Pinpoint the cell where the given text exists, returning its (x, y) midpoint coordinate. 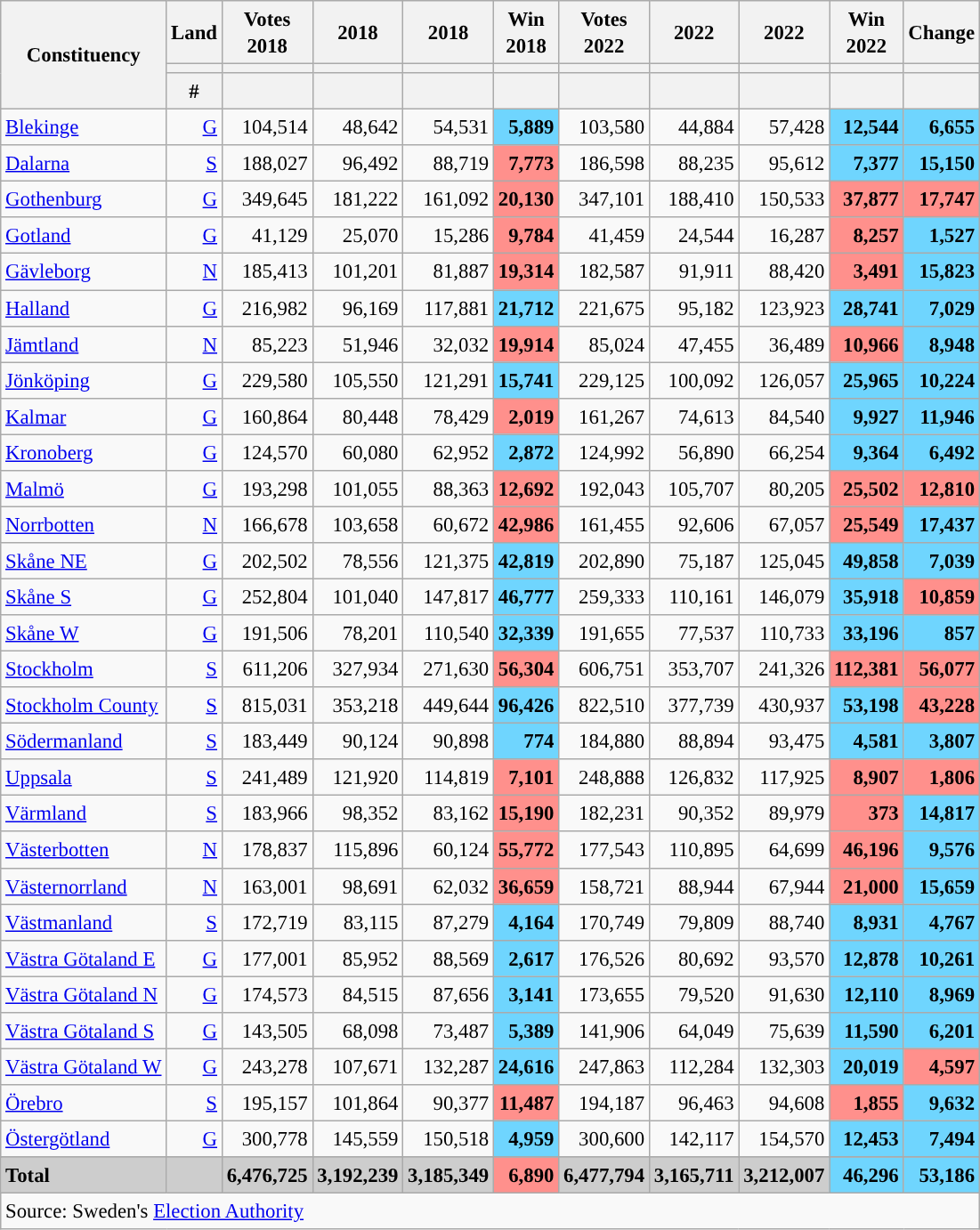
17,747 (942, 199)
160,864 (267, 417)
84,515 (358, 995)
88,420 (784, 272)
Skåne S (84, 596)
11,590 (867, 1031)
112,381 (867, 669)
21,000 (867, 886)
125,045 (784, 561)
Win 2022 (867, 32)
147,817 (449, 596)
Source: Sweden's Election Authority (490, 1212)
62,032 (449, 886)
56,304 (525, 669)
185,413 (267, 272)
15,659 (942, 886)
Total (84, 1175)
247,863 (604, 1066)
229,580 (267, 381)
79,809 (693, 922)
77,537 (693, 634)
Västra Götaland W (84, 1066)
Constituency (84, 55)
90,124 (358, 742)
62,952 (449, 452)
10,859 (942, 596)
Dalarna (84, 164)
80,448 (358, 417)
173,655 (604, 995)
192,043 (604, 490)
105,707 (693, 490)
8,931 (867, 922)
15,823 (942, 272)
43,228 (942, 705)
36,659 (525, 886)
3,165,711 (693, 1175)
248,888 (604, 778)
44,884 (693, 128)
19,914 (525, 344)
4,164 (525, 922)
815,031 (267, 705)
68,098 (358, 1031)
46,296 (867, 1175)
98,691 (358, 886)
15,741 (525, 381)
150,533 (784, 199)
8,907 (867, 778)
857 (942, 634)
74,613 (693, 417)
73,487 (449, 1031)
132,303 (784, 1066)
221,675 (604, 308)
25,549 (867, 525)
Uppsala (84, 778)
Gotland (84, 235)
90,377 (449, 1104)
25,965 (867, 381)
115,896 (358, 851)
81,887 (449, 272)
14,817 (942, 813)
3,212,007 (784, 1175)
202,890 (604, 561)
83,115 (358, 922)
96,426 (525, 705)
172,719 (267, 922)
6,201 (942, 1031)
83,162 (449, 813)
42,819 (525, 561)
126,832 (693, 778)
67,057 (784, 525)
89,979 (784, 813)
1,855 (867, 1104)
124,992 (604, 452)
2,019 (525, 417)
104,514 (267, 128)
Votes 2018 (267, 32)
174,573 (267, 995)
182,587 (604, 272)
80,692 (693, 958)
85,024 (604, 344)
Värmland (84, 813)
176,526 (604, 958)
188,027 (267, 164)
56,077 (942, 669)
124,570 (267, 452)
7,029 (942, 308)
170,749 (604, 922)
93,570 (784, 958)
10,224 (942, 381)
56,890 (693, 452)
88,894 (693, 742)
191,506 (267, 634)
90,352 (693, 813)
Kronoberg (84, 452)
95,612 (784, 164)
9,784 (525, 235)
150,518 (449, 1139)
110,540 (449, 634)
3,141 (525, 995)
Change (942, 32)
90,898 (449, 742)
46,196 (867, 851)
121,920 (358, 778)
80,205 (784, 490)
93,475 (784, 742)
161,267 (604, 417)
183,966 (267, 813)
353,218 (358, 705)
183,449 (267, 742)
121,291 (449, 381)
110,895 (693, 851)
132,287 (449, 1066)
Västra Götaland N (84, 995)
377,739 (693, 705)
# (194, 91)
Västra Götaland S (84, 1031)
Land (194, 32)
300,778 (267, 1139)
146,079 (784, 596)
3,192,239 (358, 1175)
12,110 (867, 995)
Södermanland (84, 742)
5,889 (525, 128)
Västerbotten (84, 851)
123,923 (784, 308)
28,741 (867, 308)
79,520 (693, 995)
110,161 (693, 596)
Västernorrland (84, 886)
Votes 2022 (604, 32)
33,196 (867, 634)
121,375 (449, 561)
216,982 (267, 308)
36,489 (784, 344)
9,576 (942, 851)
92,606 (693, 525)
94,608 (784, 1104)
229,125 (604, 381)
105,550 (358, 381)
Stockholm County (84, 705)
9,927 (867, 417)
78,429 (449, 417)
Win 2018 (525, 32)
25,502 (867, 490)
161,455 (604, 525)
101,201 (358, 272)
67,944 (784, 886)
60,080 (358, 452)
241,489 (267, 778)
8,969 (942, 995)
88,363 (449, 490)
Skåne W (84, 634)
95,182 (693, 308)
101,864 (358, 1104)
88,944 (693, 886)
110,733 (784, 634)
20,130 (525, 199)
54,531 (449, 128)
101,055 (358, 490)
24,616 (525, 1066)
75,187 (693, 561)
143,505 (267, 1031)
177,543 (604, 851)
41,459 (604, 235)
822,510 (604, 705)
1,806 (942, 778)
Jämtland (84, 344)
2,872 (525, 452)
10,261 (942, 958)
Västmanland (84, 922)
117,925 (784, 778)
64,049 (693, 1031)
7,101 (525, 778)
114,819 (449, 778)
7,494 (942, 1139)
Kalmar (84, 417)
96,463 (693, 1104)
194,187 (604, 1104)
5,389 (525, 1031)
4,767 (942, 922)
55,772 (525, 851)
252,804 (267, 596)
37,877 (867, 199)
Östergötland (84, 1139)
300,600 (604, 1139)
88,569 (449, 958)
25,070 (358, 235)
347,101 (604, 199)
430,937 (784, 705)
158,721 (604, 886)
Malmö (84, 490)
6,492 (942, 452)
84,540 (784, 417)
611,206 (267, 669)
117,881 (449, 308)
163,001 (267, 886)
11,487 (525, 1104)
112,284 (693, 1066)
4,581 (867, 742)
3,185,349 (449, 1175)
178,837 (267, 851)
12,692 (525, 490)
154,570 (784, 1139)
193,298 (267, 490)
3,807 (942, 742)
Norrbotten (84, 525)
47,455 (693, 344)
Jönköping (84, 381)
16,287 (784, 235)
88,719 (449, 164)
6,655 (942, 128)
101,040 (358, 596)
42,986 (525, 525)
96,169 (358, 308)
Örebro (84, 1104)
88,740 (784, 922)
103,580 (604, 128)
126,057 (784, 381)
96,492 (358, 164)
6,477,794 (604, 1175)
271,630 (449, 669)
100,092 (693, 381)
24,544 (693, 235)
373 (867, 813)
181,222 (358, 199)
259,333 (604, 596)
48,642 (358, 128)
53,186 (942, 1175)
64,699 (784, 851)
7,039 (942, 561)
Halland (84, 308)
91,630 (784, 995)
57,428 (784, 128)
88,235 (693, 164)
241,326 (784, 669)
774 (525, 742)
75,639 (784, 1031)
20,019 (867, 1066)
91,911 (693, 272)
60,672 (449, 525)
66,254 (784, 452)
85,952 (358, 958)
85,223 (267, 344)
7,773 (525, 164)
606,751 (604, 669)
6,476,725 (267, 1175)
51,946 (358, 344)
32,339 (525, 634)
166,678 (267, 525)
Stockholm (84, 669)
9,632 (942, 1104)
35,918 (867, 596)
243,278 (267, 1066)
12,544 (867, 128)
32,032 (449, 344)
177,001 (267, 958)
10,966 (867, 344)
327,934 (358, 669)
182,231 (604, 813)
87,656 (449, 995)
195,157 (267, 1104)
15,150 (942, 164)
1,527 (942, 235)
9,364 (867, 452)
353,707 (693, 669)
78,201 (358, 634)
161,092 (449, 199)
12,810 (942, 490)
8,257 (867, 235)
49,858 (867, 561)
4,597 (942, 1066)
186,598 (604, 164)
12,453 (867, 1139)
98,352 (358, 813)
87,279 (449, 922)
4,959 (525, 1139)
Gothenburg (84, 199)
60,124 (449, 851)
184,880 (604, 742)
103,658 (358, 525)
19,314 (525, 272)
349,645 (267, 199)
41,129 (267, 235)
142,117 (693, 1139)
12,878 (867, 958)
11,946 (942, 417)
Gävleborg (84, 272)
8,948 (942, 344)
78,556 (358, 561)
15,190 (525, 813)
2,617 (525, 958)
107,671 (358, 1066)
6,890 (525, 1175)
449,644 (449, 705)
Skåne NE (84, 561)
7,377 (867, 164)
Västra Götaland E (84, 958)
3,491 (867, 272)
17,437 (942, 525)
191,655 (604, 634)
15,286 (449, 235)
202,502 (267, 561)
141,906 (604, 1031)
21,712 (525, 308)
53,198 (867, 705)
Blekinge (84, 128)
188,410 (693, 199)
46,777 (525, 596)
145,559 (358, 1139)
